Return (x, y) of the center of cell containing provided text 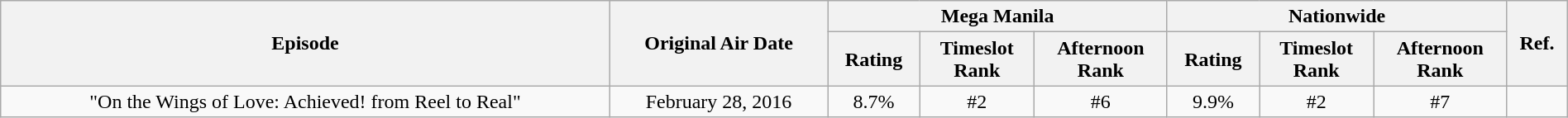
February 28, 2016 (719, 101)
Nationwide (1336, 17)
Mega Manila (997, 17)
#6 (1100, 101)
#7 (1441, 101)
Episode (305, 43)
8.7% (873, 101)
Original Air Date (719, 43)
"On the Wings of Love: Achieved! from Reel to Real" (305, 101)
Ref. (1537, 43)
9.9% (1212, 101)
